Return the [X, Y] coordinate for the center point of the cell that contains the specified text.  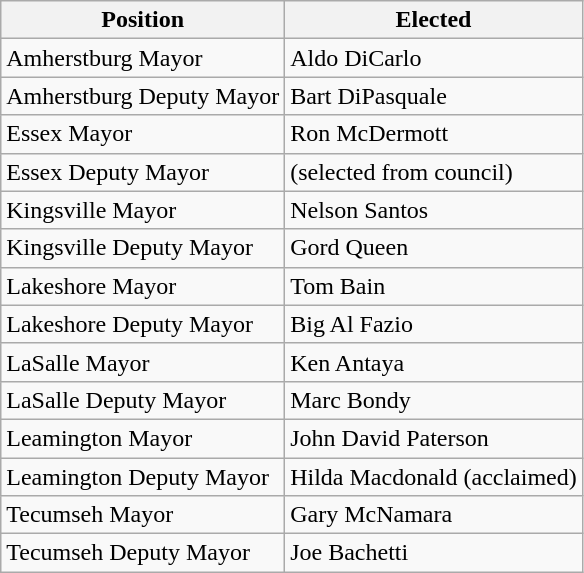
Kingsville Mayor [143, 210]
Position [143, 20]
Gord Queen [434, 248]
Essex Deputy Mayor [143, 172]
Lakeshore Deputy Mayor [143, 324]
Tecumseh Deputy Mayor [143, 553]
Leamington Mayor [143, 438]
Essex Mayor [143, 134]
Ken Antaya [434, 362]
Tom Bain [434, 286]
Joe Bachetti [434, 553]
Nelson Santos [434, 210]
Bart DiPasquale [434, 96]
Leamington Deputy Mayor [143, 477]
Amherstburg Mayor [143, 58]
LaSalle Deputy Mayor [143, 400]
Hilda Macdonald (acclaimed) [434, 477]
Tecumseh Mayor [143, 515]
Marc Bondy [434, 400]
Amherstburg Deputy Mayor [143, 96]
Lakeshore Mayor [143, 286]
Gary McNamara [434, 515]
Ron McDermott [434, 134]
Big Al Fazio [434, 324]
John David Paterson [434, 438]
Aldo DiCarlo [434, 58]
LaSalle Mayor [143, 362]
(selected from council) [434, 172]
Elected [434, 20]
Kingsville Deputy Mayor [143, 248]
